Find where the given text appears and provide that cell's center as (x, y) coordinate. 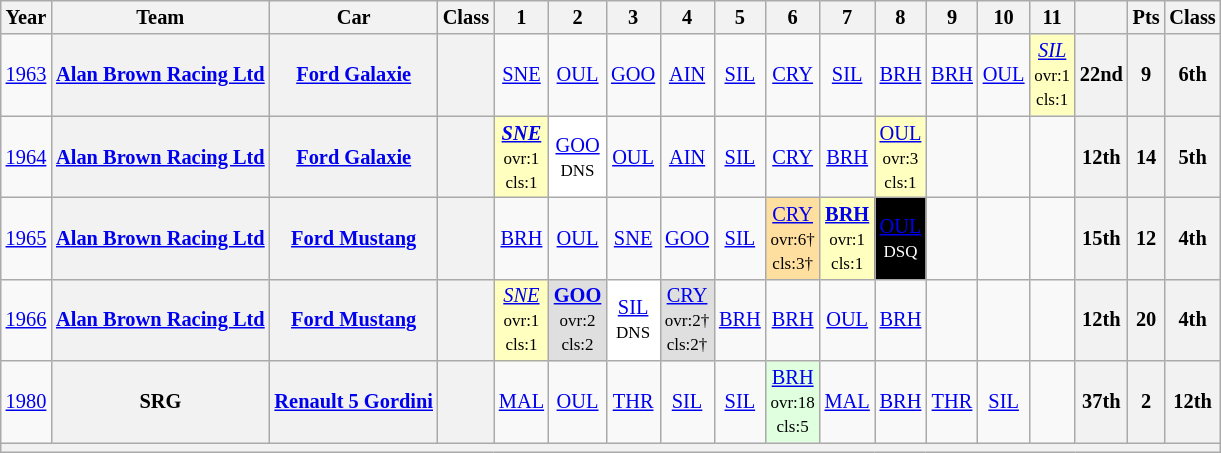
11 (1052, 17)
8 (901, 17)
Car (354, 17)
GOOovr:2cls:2 (578, 320)
BRHovr:18cls:5 (793, 402)
SILovr:1cls:1 (1052, 75)
OULovr:3cls:1 (901, 157)
5 (740, 17)
Team (160, 17)
CRYovr:6†cls:3† (793, 238)
15th (1102, 238)
5th (1193, 157)
Renault 5 Gordini (354, 402)
12 (1146, 238)
6 (793, 17)
GOODNS (578, 157)
CRYovr:2†cls:2† (687, 320)
SILDNS (633, 320)
BRHovr:1cls:1 (848, 238)
OULDSQ (901, 238)
1965 (26, 238)
6th (1193, 75)
7 (848, 17)
4 (687, 17)
37th (1102, 402)
1964 (26, 157)
Pts (1146, 17)
10 (1004, 17)
1 (522, 17)
22nd (1102, 75)
3 (633, 17)
Year (26, 17)
1966 (26, 320)
14 (1146, 157)
1963 (26, 75)
20 (1146, 320)
SRG (160, 402)
1980 (26, 402)
